Identify which cell holds the provided text, then report its [x, y] central coordinate. 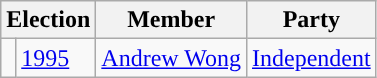
Andrew Wong [172, 58]
Election [48, 20]
Independent [311, 58]
Member [172, 20]
1995 [56, 58]
Party [311, 20]
